Find where the given text appears and provide that cell's center as (X, Y) coordinate. 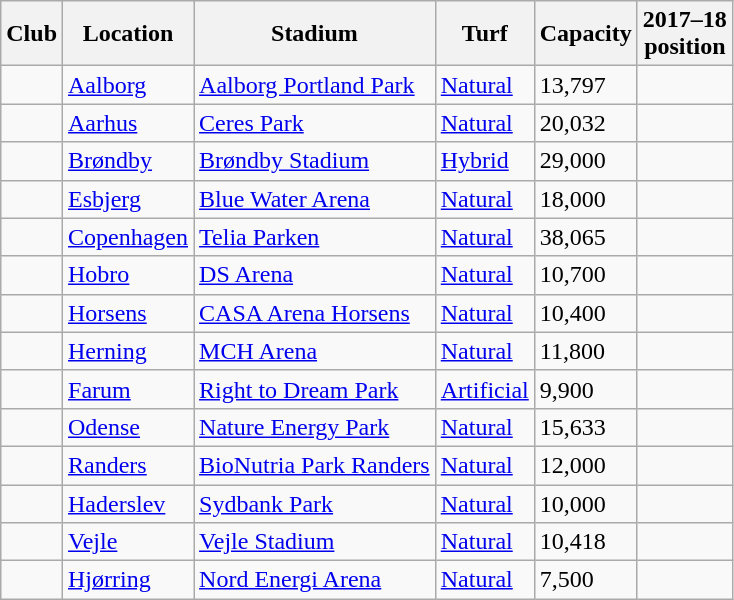
Aalborg (128, 85)
Brøndby (128, 161)
38,065 (586, 237)
BioNutria Park Randers (315, 465)
Club (32, 34)
11,800 (586, 351)
Ceres Park (315, 123)
13,797 (586, 85)
Brøndby Stadium (315, 161)
Herning (128, 351)
Sydbank Park (315, 503)
15,633 (586, 427)
Haderslev (128, 503)
10,000 (586, 503)
18,000 (586, 199)
Farum (128, 389)
10,700 (586, 275)
CASA Arena Horsens (315, 313)
9,900 (586, 389)
Hybrid (484, 161)
Odense (128, 427)
Aalborg Portland Park (315, 85)
12,000 (586, 465)
Stadium (315, 34)
Randers (128, 465)
Telia Parken (315, 237)
Vejle (128, 542)
Blue Water Arena (315, 199)
20,032 (586, 123)
10,418 (586, 542)
Vejle Stadium (315, 542)
DS Arena (315, 275)
Nord Energi Arena (315, 580)
MCH Arena (315, 351)
29,000 (586, 161)
Nature Energy Park (315, 427)
Location (128, 34)
Hobro (128, 275)
Copenhagen (128, 237)
Aarhus (128, 123)
10,400 (586, 313)
7,500 (586, 580)
Artificial (484, 389)
Esbjerg (128, 199)
Hjørring (128, 580)
Right to Dream Park (315, 389)
Horsens (128, 313)
Turf (484, 34)
2017–18position (684, 34)
Capacity (586, 34)
